Identify which cell holds the provided text, then report its (x, y) central coordinate. 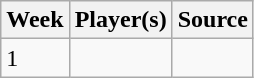
Week (35, 20)
Source (212, 20)
1 (35, 58)
Player(s) (120, 20)
